Return (x, y) of the center of cell containing provided text 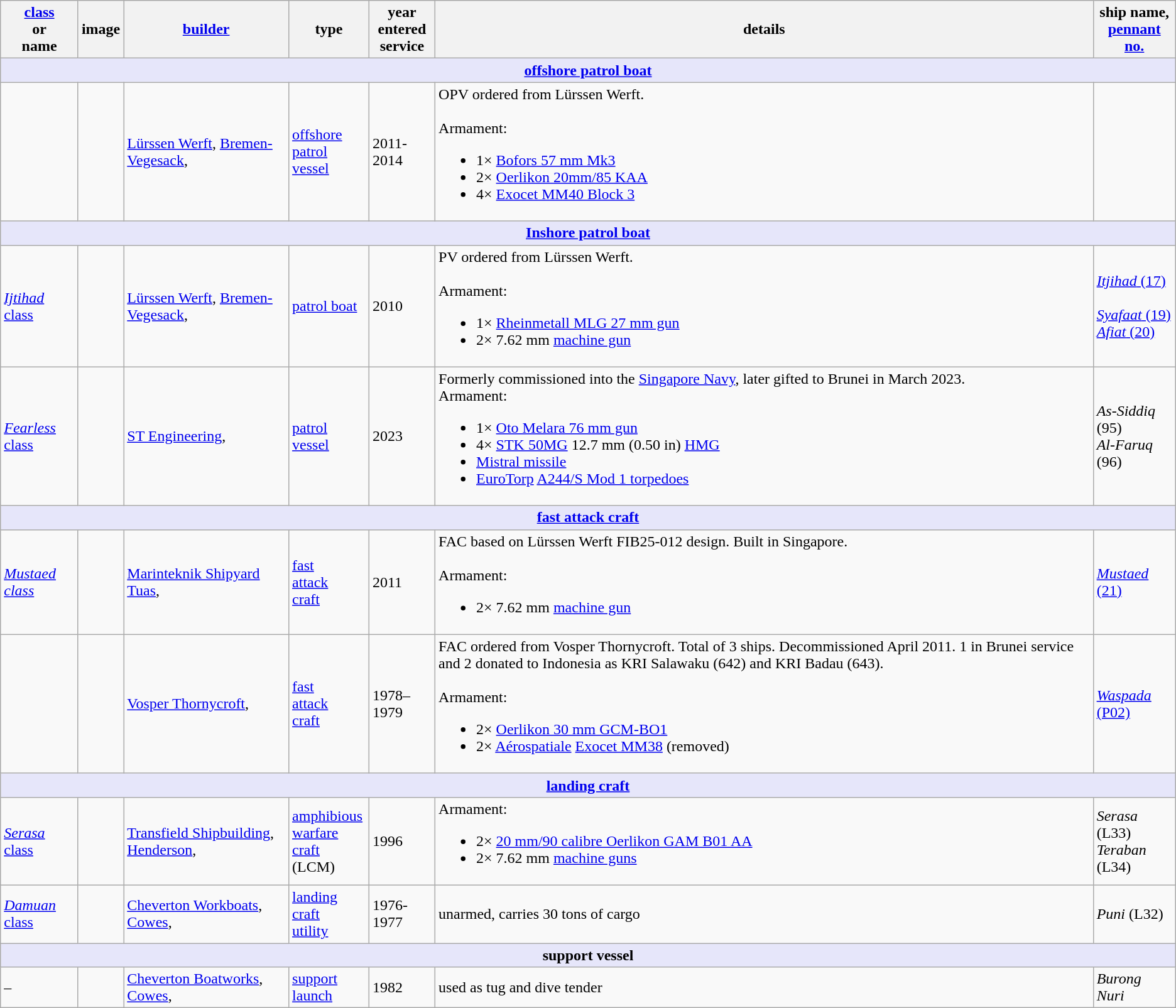
Mustaed class (40, 582)
1996 (402, 841)
Puni (L32) (1135, 914)
unarmed, carries 30 tons of cargo (765, 914)
2011 (402, 582)
offshore patrol boat (588, 70)
– (40, 987)
Armament:2× 20 mm/90 calibre Oerlikon GAM B01 AA2× 7.62 mm machine guns (765, 841)
Mustaed (21) (1135, 582)
Damuan class (40, 914)
Fearless class (40, 436)
Cheverton Workboats, Cowes, (206, 914)
details (765, 30)
Transfield Shipbuilding, Henderson, (206, 841)
Itjihad (17)Syafaat (19)Afiat (20) (1135, 306)
Ijtihad class (40, 306)
Burong Nuri (1135, 987)
ship name,pennantno. (1135, 30)
Cheverton Boatworks, Cowes, (206, 987)
FAC based on Lürssen Werft FIB25-012 design. Built in Singapore.Armament:2× 7.62 mm machine gun (765, 582)
fast attack craft (588, 518)
Waspada (P02) (1135, 703)
Serasa class (40, 841)
ST Engineering, (206, 436)
Serasa (L33)Teraban (L34) (1135, 841)
1982 (402, 987)
As-Siddiq (95)Al-Faruq (96) (1135, 436)
patrol boat (329, 306)
yearenteredservice (402, 30)
OPV ordered from Lürssen Werft.Armament:1× Bofors 57 mm Mk32× Oerlikon 20mm/85 KAA4× Exocet MM40 Block 3 (765, 152)
supportlaunch (329, 987)
classorname (40, 30)
offshorepatrolvessel (329, 152)
builder (206, 30)
used as tug and dive tender (765, 987)
PV ordered from Lürssen Werft.Armament:1× Rheinmetall MLG 27 mm gun2× 7.62 mm machine gun (765, 306)
2010 (402, 306)
Marinteknik Shipyard Tuas, (206, 582)
Vosper Thornycroft, (206, 703)
image (101, 30)
type (329, 30)
amphibiouswarfarecraft(LCM) (329, 841)
1976-1977 (402, 914)
patrol vessel (329, 436)
landingcraftutility (329, 914)
support vessel (588, 955)
1978–1979 (402, 703)
2023 (402, 436)
landing craft (588, 785)
2011-2014 (402, 152)
Inshore patrol boat (588, 233)
